Locate the cell with the specified text and output its (x, y) center coordinate. 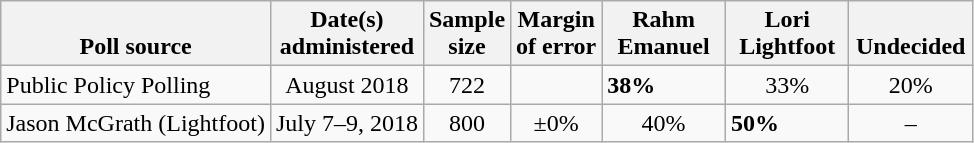
33% (787, 85)
Jason McGrath (Lightfoot) (136, 123)
Public Policy Polling (136, 85)
40% (664, 123)
50% (787, 123)
±0% (556, 123)
722 (466, 85)
800 (466, 123)
– (911, 123)
July 7–9, 2018 (346, 123)
LoriLightfoot (787, 34)
Poll source (136, 34)
Marginof error (556, 34)
38% (664, 85)
RahmEmanuel (664, 34)
August 2018 (346, 85)
20% (911, 85)
Samplesize (466, 34)
Date(s)administered (346, 34)
Undecided (911, 34)
